Identify which cell holds the provided text, then report its [X, Y] central coordinate. 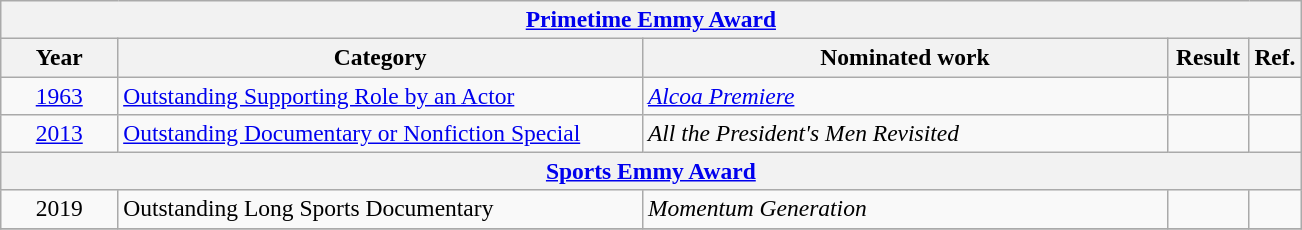
Primetime Emmy Award [651, 19]
Alcoa Premiere [906, 95]
Year [60, 57]
Sports Emmy Award [651, 171]
Outstanding Supporting Role by an Actor [380, 95]
2019 [60, 209]
Outstanding Long Sports Documentary [380, 209]
All the President's Men Revisited [906, 133]
Momentum Generation [906, 209]
Result [1208, 57]
Nominated work [906, 57]
Ref. [1275, 57]
2013 [60, 133]
Outstanding Documentary or Nonfiction Special [380, 133]
Category [380, 57]
1963 [60, 95]
